Identify which cell holds the provided text, then report its (X, Y) central coordinate. 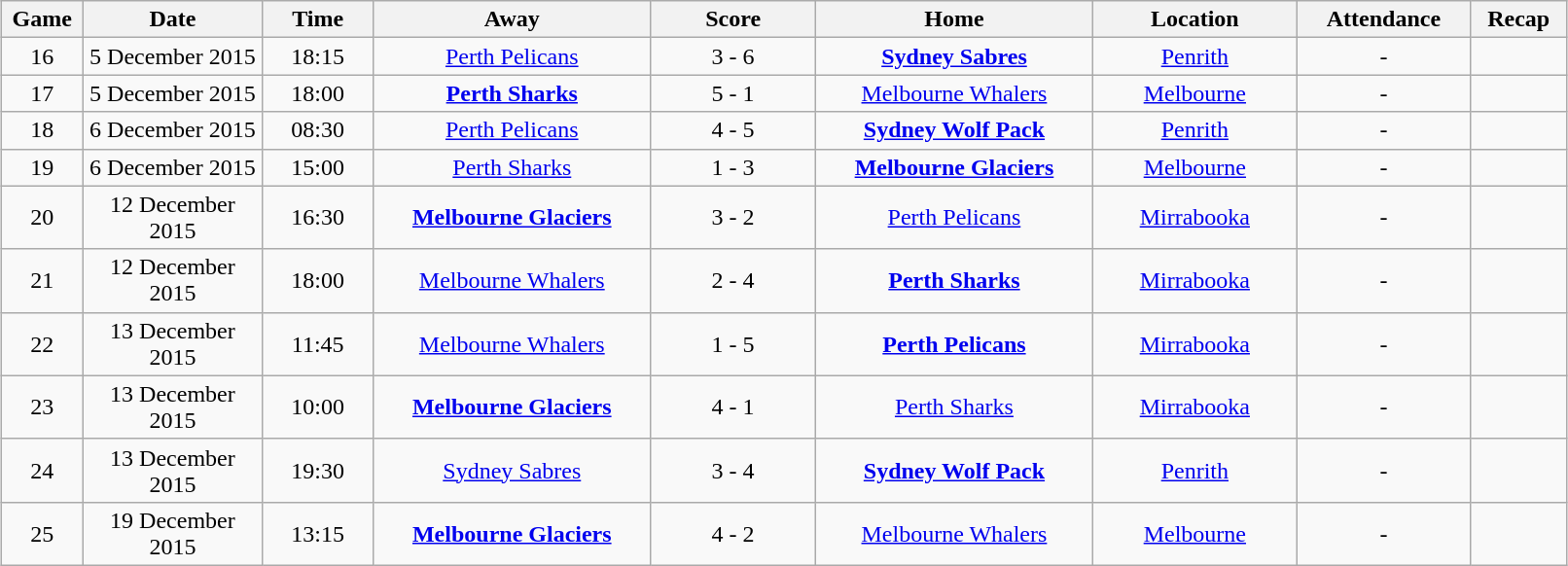
21 (43, 280)
4 - 1 (732, 407)
Time (317, 19)
16:30 (317, 218)
Home (954, 19)
2 - 4 (732, 280)
3 - 2 (732, 218)
19 December 2015 (173, 533)
10:00 (317, 407)
19 (43, 167)
16 (43, 56)
11:45 (317, 344)
22 (43, 344)
19:30 (317, 471)
1 - 3 (732, 167)
Date (173, 19)
Location (1194, 19)
13:15 (317, 533)
08:30 (317, 130)
Away (512, 19)
18 (43, 130)
24 (43, 471)
15:00 (317, 167)
23 (43, 407)
18:15 (317, 56)
Game (43, 19)
4 - 2 (732, 533)
3 - 4 (732, 471)
Recap (1518, 19)
Score (732, 19)
Attendance (1384, 19)
5 - 1 (732, 93)
25 (43, 533)
1 - 5 (732, 344)
17 (43, 93)
4 - 5 (732, 130)
3 - 6 (732, 56)
20 (43, 218)
